Find where the given text appears and provide that cell's center as (x, y) coordinate. 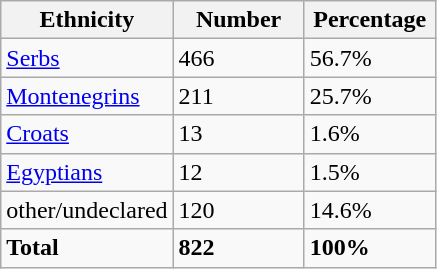
Ethnicity (87, 20)
14.6% (370, 210)
1.5% (370, 172)
13 (238, 134)
Percentage (370, 20)
12 (238, 172)
Egyptians (87, 172)
466 (238, 58)
Montenegrins (87, 96)
Total (87, 248)
56.7% (370, 58)
Serbs (87, 58)
25.7% (370, 96)
211 (238, 96)
822 (238, 248)
Croats (87, 134)
Number (238, 20)
1.6% (370, 134)
120 (238, 210)
100% (370, 248)
other/undeclared (87, 210)
